Search for the cell housing the specified text and yield its [X, Y] center coordinate. 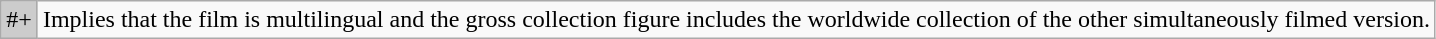
Implies that the film is multilingual and the gross collection figure includes the worldwide collection of the other simultaneously filmed version. [736, 20]
#+ [20, 20]
